Identify which cell holds the provided text, then report its [X, Y] central coordinate. 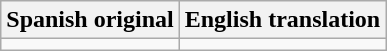
English translation [282, 20]
Spanish original [90, 20]
